Find where the given text appears and provide that cell's center as [X, Y] coordinate. 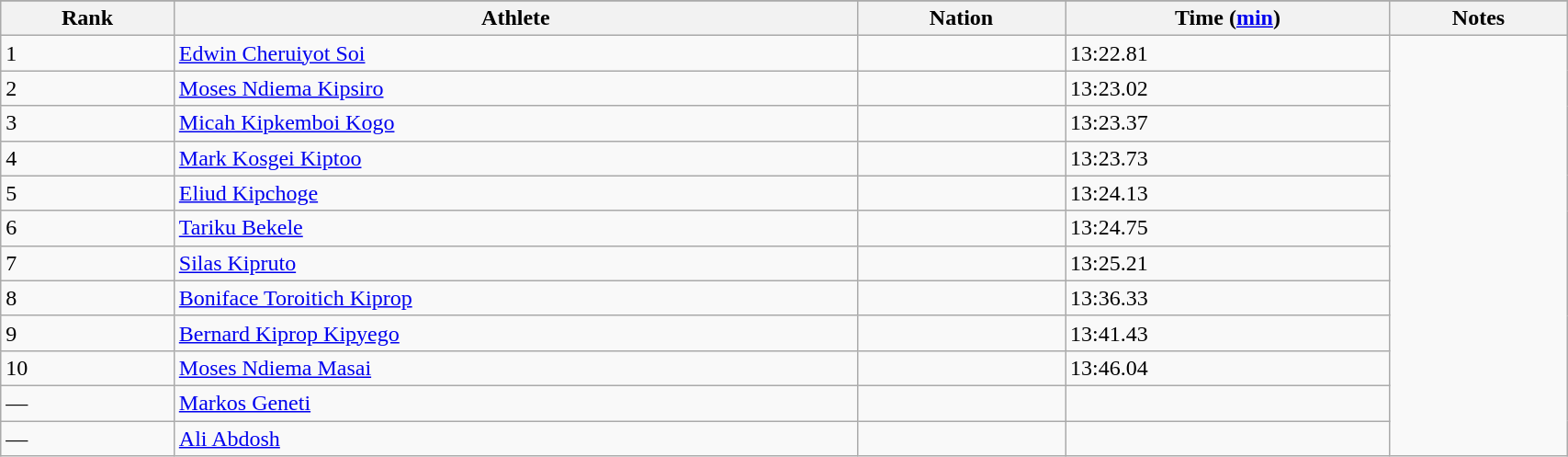
Notes [1478, 18]
Eliud Kipchoge [515, 193]
2 [88, 88]
Mark Kosgei Kiptoo [515, 158]
3 [88, 123]
5 [88, 193]
Athlete [515, 18]
Rank [88, 18]
Tariku Bekele [515, 228]
7 [88, 263]
Silas Kipruto [515, 263]
13:24.75 [1228, 228]
10 [88, 368]
13:46.04 [1228, 368]
Moses Ndiema Kipsiro [515, 88]
13:25.21 [1228, 263]
13:23.37 [1228, 123]
13:23.02 [1228, 88]
Micah Kipkemboi Kogo [515, 123]
6 [88, 228]
4 [88, 158]
13:36.33 [1228, 298]
Markos Geneti [515, 403]
Moses Ndiema Masai [515, 368]
Edwin Cheruiyot Soi [515, 53]
13:41.43 [1228, 333]
Boniface Toroitich Kiprop [515, 298]
13:24.13 [1228, 193]
1 [88, 53]
8 [88, 298]
Time (min) [1228, 18]
Bernard Kiprop Kipyego [515, 333]
Ali Abdosh [515, 439]
13:22.81 [1228, 53]
13:23.73 [1228, 158]
9 [88, 333]
Nation [962, 18]
